Search for the cell housing the specified text and yield its [x, y] center coordinate. 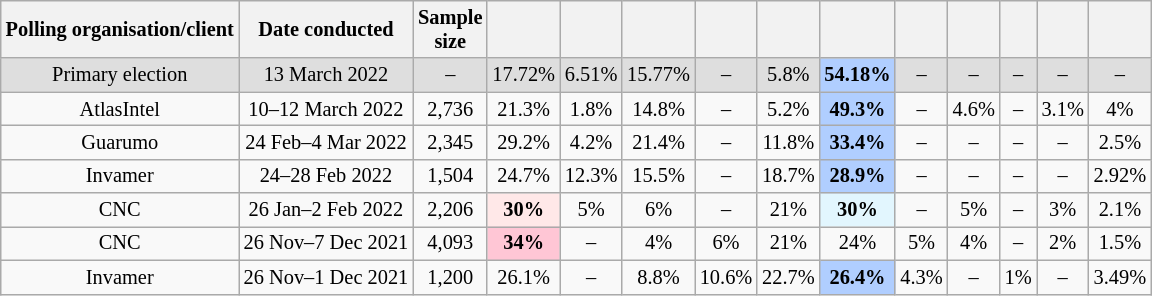
Polling organisation/client [120, 29]
8.8% [658, 277]
33.4% [858, 142]
13 March 2022 [326, 75]
2,345 [450, 142]
24% [858, 243]
3.49% [1120, 277]
26 Nov–1 Dec 2021 [326, 277]
2.5% [1120, 142]
24.7% [524, 176]
24–28 Feb 2022 [326, 176]
4.2% [591, 142]
18.7% [788, 176]
49.3% [858, 109]
21.3% [524, 109]
AtlasIntel [120, 109]
28.9% [858, 176]
1,200 [450, 277]
5.2% [788, 109]
26.4% [858, 277]
26 Nov–7 Dec 2021 [326, 243]
Guarumo [120, 142]
29.2% [524, 142]
1% [1018, 277]
4.6% [974, 109]
3.1% [1063, 109]
21.4% [658, 142]
4.3% [921, 277]
14.8% [658, 109]
24 Feb–4 Mar 2022 [326, 142]
15.77% [658, 75]
6.51% [591, 75]
10.6% [726, 277]
26.1% [524, 277]
4,093 [450, 243]
22.7% [788, 277]
2,736 [450, 109]
54.18% [858, 75]
26 Jan–2 Feb 2022 [326, 210]
15.5% [658, 176]
2.1% [1120, 210]
Samplesize [450, 29]
5.8% [788, 75]
1.8% [591, 109]
Date conducted [326, 29]
1.5% [1120, 243]
34% [524, 243]
Primary election [120, 75]
2% [1063, 243]
10–12 March 2022 [326, 109]
1,504 [450, 176]
2.92% [1120, 176]
3% [1063, 210]
11.8% [788, 142]
12.3% [591, 176]
17.72% [524, 75]
2,206 [450, 210]
